Provide the [X, Y] coordinate of the cell's center where the given text is located.  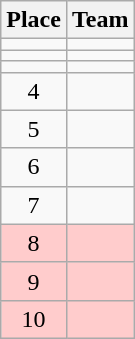
5 [34, 129]
4 [34, 91]
Place [34, 20]
7 [34, 205]
8 [34, 243]
9 [34, 281]
6 [34, 167]
10 [34, 319]
Team [100, 20]
